From the cell containing the given text, extract its center point as [X, Y] coordinate. 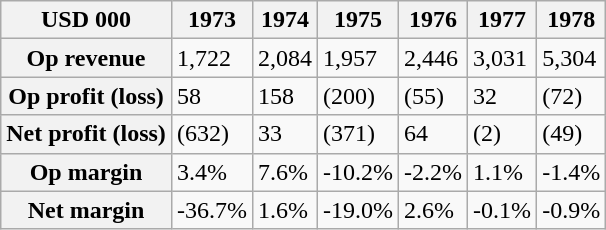
1978 [572, 20]
(72) [572, 96]
58 [212, 96]
2,446 [434, 58]
3,031 [502, 58]
-19.0% [358, 210]
-0.9% [572, 210]
64 [434, 134]
(49) [572, 134]
Op margin [86, 172]
1.6% [284, 210]
Op profit (loss) [86, 96]
3.4% [212, 172]
-1.4% [572, 172]
2,084 [284, 58]
1976 [434, 20]
1,957 [358, 58]
158 [284, 96]
(200) [358, 96]
(371) [358, 134]
-36.7% [212, 210]
5,304 [572, 58]
(2) [502, 134]
1973 [212, 20]
-0.1% [502, 210]
Op revenue [86, 58]
(55) [434, 96]
Net profit (loss) [86, 134]
1977 [502, 20]
1,722 [212, 58]
7.6% [284, 172]
(632) [212, 134]
Net margin [86, 210]
1974 [284, 20]
2.6% [434, 210]
33 [284, 134]
USD 000 [86, 20]
-2.2% [434, 172]
-10.2% [358, 172]
1.1% [502, 172]
1975 [358, 20]
32 [502, 96]
